For the text-containing cell, return its midpoint in [X, Y] coordinate format. 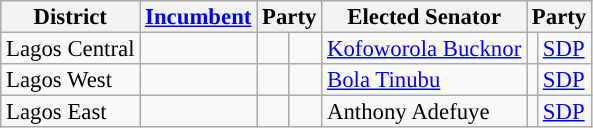
Bola Tinubu [424, 80]
Elected Senator [424, 17]
Anthony Adefuye [424, 112]
Lagos East [70, 112]
Kofoworola Bucknor [424, 49]
District [70, 17]
Lagos Central [70, 49]
Lagos West [70, 80]
Incumbent [198, 17]
